Provide the (X, Y) coordinate of the cell's center where the given text is located.  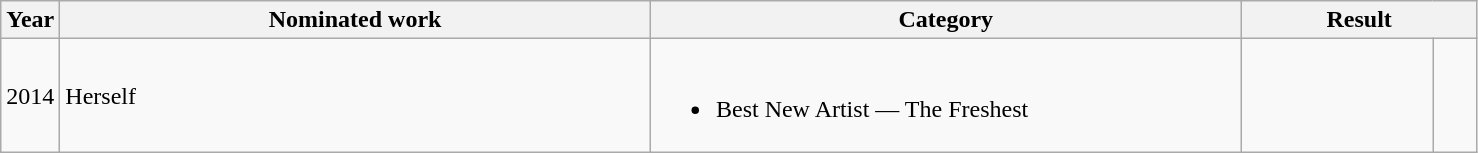
Nominated work (356, 20)
Category (946, 20)
Result (1359, 20)
2014 (30, 96)
Herself (356, 96)
Best New Artist — The Freshest (946, 96)
Year (30, 20)
